Pinpoint the cell where the given text exists, returning its (x, y) midpoint coordinate. 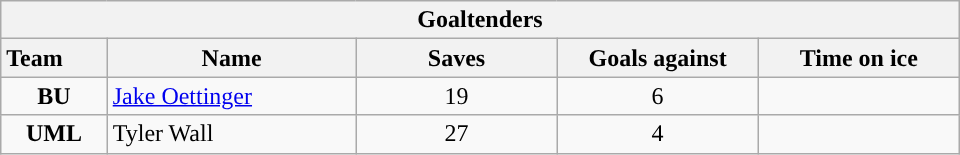
6 (658, 96)
Tyler Wall (232, 134)
27 (456, 134)
BU (54, 96)
Goaltenders (480, 20)
Saves (456, 58)
Name (232, 58)
4 (658, 134)
Goals against (658, 58)
19 (456, 96)
Team (54, 58)
Time on ice (858, 58)
Jake Oettinger (232, 96)
UML (54, 134)
